From the cell containing the given text, extract its center point as (X, Y) coordinate. 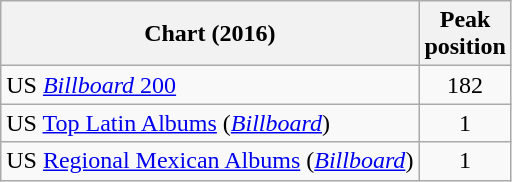
182 (465, 85)
US Billboard 200 (210, 85)
Peakposition (465, 34)
Chart (2016) (210, 34)
US Top Latin Albums (Billboard) (210, 123)
US Regional Mexican Albums (Billboard) (210, 161)
